Return the [x, y] coordinate for the center point of the cell that contains the specified text.  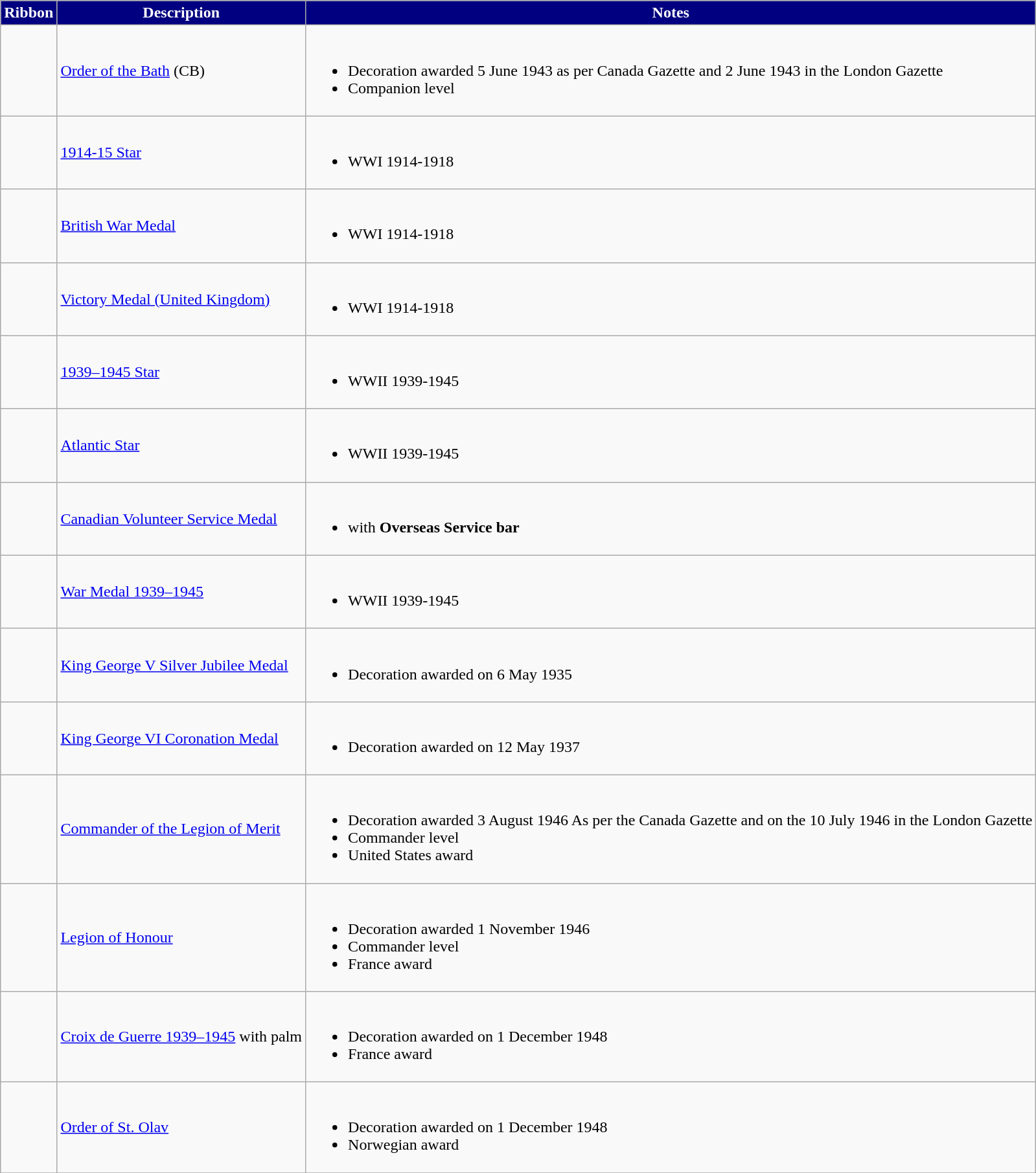
King George VI Coronation Medal [181, 738]
1939–1945 Star [181, 372]
King George V Silver Jubilee Medal [181, 665]
Decoration awarded on 1 December 1948 France award [671, 1037]
Decoration awarded 5 June 1943 as per Canada Gazette and 2 June 1943 in the London Gazette Companion level [671, 71]
War Medal 1939–1945 [181, 592]
Croix de Guerre 1939–1945 with palm [181, 1037]
Order of St. Olav [181, 1128]
British War Medal [181, 225]
with Overseas Service bar [671, 518]
Canadian Volunteer Service Medal [181, 518]
Decoration awarded on 6 May 1935 [671, 665]
Notes [671, 13]
Commander of the Legion of Merit [181, 829]
Decoration awarded on 1 December 1948 Norwegian award [671, 1128]
Order of the Bath (CB) [181, 71]
Description [181, 13]
Legion of Honour [181, 938]
Victory Medal (United Kingdom) [181, 299]
Decoration awarded 3 August 1946 As per the Canada Gazette and on the 10 July 1946 in the London GazetteCommander level United States award [671, 829]
Decoration awarded 1 November 1946Commander level France award [671, 938]
Ribbon [29, 13]
Decoration awarded on 12 May 1937 [671, 738]
1914-15 Star [181, 153]
Atlantic Star [181, 446]
